Return [x, y] of the center of cell containing provided text 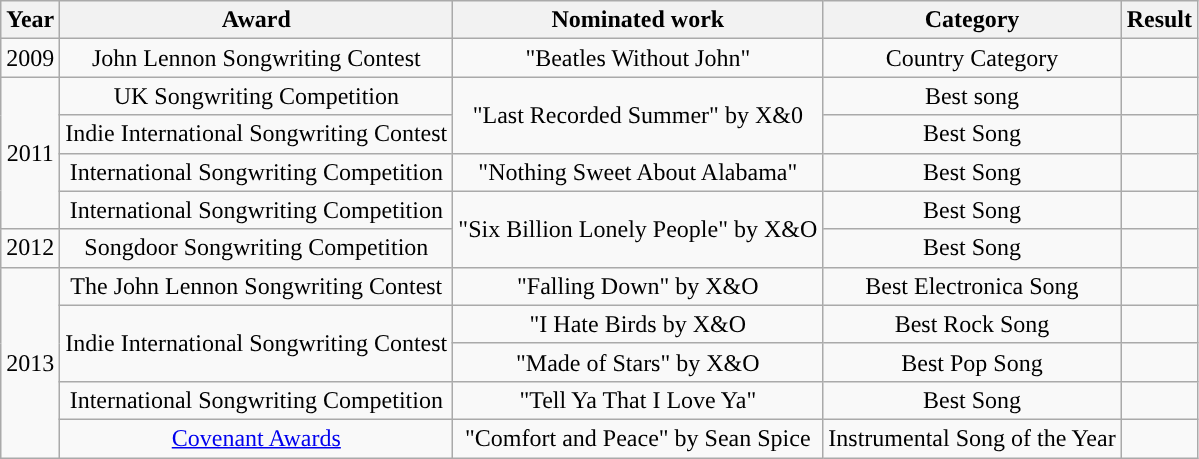
Award [256, 20]
"Six Billion Lonely People" by X&O [638, 229]
Instrumental Song of the Year [972, 438]
Best song [972, 96]
"Falling Down" by X&O [638, 286]
Best Electronica Song [972, 286]
John Lennon Songwriting Contest [256, 58]
"Tell Ya That I Love Ya" [638, 400]
"Nothing Sweet About Alabama" [638, 172]
"Beatles Without John" [638, 58]
Country Category [972, 58]
Best Rock Song [972, 324]
2011 [30, 153]
Result [1159, 20]
2009 [30, 58]
"Comfort and Peace" by Sean Spice [638, 438]
Best Pop Song [972, 362]
2012 [30, 248]
Nominated work [638, 20]
Category [972, 20]
2013 [30, 362]
"I Hate Birds by X&O [638, 324]
UK Songwriting Competition [256, 96]
"Last Recorded Summer" by X&0 [638, 115]
Covenant Awards [256, 438]
"Made of Stars" by X&O [638, 362]
Songdoor Songwriting Competition [256, 248]
Year [30, 20]
The John Lennon Songwriting Contest [256, 286]
